Find where the given text appears and provide that cell's center as [X, Y] coordinate. 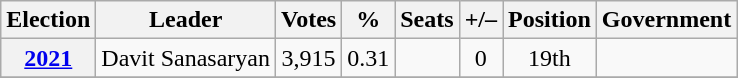
+/– [480, 20]
Seats [427, 20]
Leader [186, 20]
3,915 [308, 58]
Government [666, 20]
0 [480, 58]
Election [48, 20]
0.31 [368, 58]
Votes [308, 20]
2021 [48, 58]
% [368, 20]
Position [550, 20]
19th [550, 58]
Davit Sanasaryan [186, 58]
